Identify which cell holds the provided text, then report its [x, y] central coordinate. 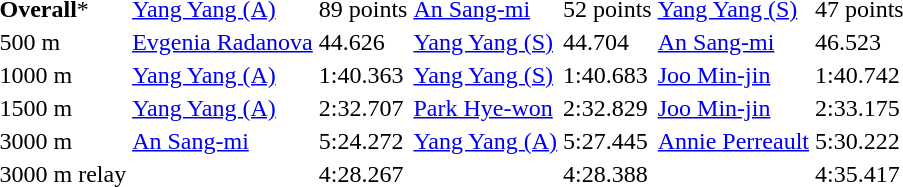
2:32.707 [363, 108]
1:40.363 [363, 75]
Park Hye-won [486, 108]
2:32.829 [608, 108]
Annie Perreault [733, 141]
5:24.272 [363, 141]
1:40.683 [608, 75]
44.626 [363, 42]
5:27.445 [608, 141]
Evgenia Radanova [223, 42]
44.704 [608, 42]
